Determine the (x, y) coordinate at the center of the cell enclosing the given text.  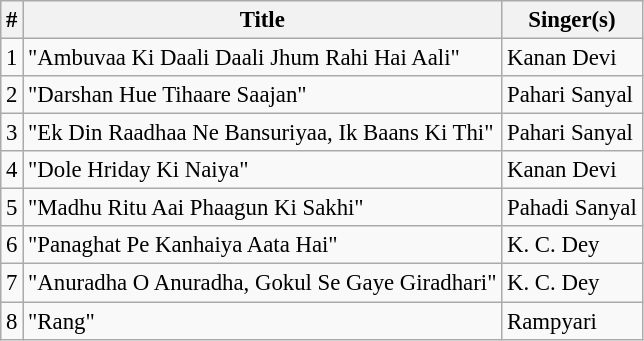
Singer(s) (572, 20)
6 (12, 245)
"Madhu Ritu Aai Phaagun Ki Sakhi" (262, 208)
5 (12, 208)
"Ek Din Raadhaa Ne Bansuriyaa, Ik Baans Ki Thi" (262, 133)
3 (12, 133)
"Rang" (262, 321)
"Anuradha O Anuradha, Gokul Se Gaye Giradhari" (262, 283)
Title (262, 20)
"Dole Hriday Ki Naiya" (262, 170)
"Ambuvaa Ki Daali Daali Jhum Rahi Hai Aali" (262, 58)
7 (12, 283)
2 (12, 95)
# (12, 20)
"Darshan Hue Tihaare Saajan" (262, 95)
1 (12, 58)
"Panaghat Pe Kanhaiya Aata Hai" (262, 245)
Pahadi Sanyal (572, 208)
4 (12, 170)
8 (12, 321)
Rampyari (572, 321)
